Determine the (x, y) coordinate at the center of the cell enclosing the given text.  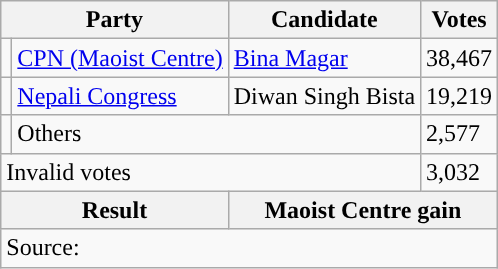
Diwan Singh Bista (324, 96)
19,219 (460, 96)
Votes (460, 20)
2,577 (460, 134)
Others (216, 134)
Nepali Congress (120, 96)
Source: (250, 248)
3,032 (460, 172)
Candidate (324, 20)
Result (114, 210)
38,467 (460, 58)
Maoist Centre gain (362, 210)
Bina Magar (324, 58)
Party (114, 20)
CPN (Maoist Centre) (120, 58)
Invalid votes (211, 172)
